Detect which cell encompasses the target text, then output its [X, Y] center coordinate. 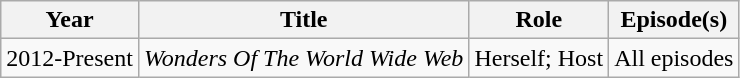
Episode(s) [674, 20]
Role [539, 20]
2012-Present [70, 58]
All episodes [674, 58]
Herself; Host [539, 58]
Title [303, 20]
Wonders Of The World Wide Web [303, 58]
Year [70, 20]
